Capture the cell that displays the provided text and extract its [x, y] central coordinate. 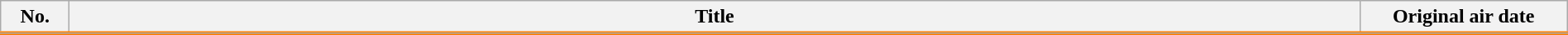
Original air date [1464, 17]
No. [35, 17]
Title [715, 17]
